Scan for the cell matching the given text and deliver its [x, y] coordinate at center. 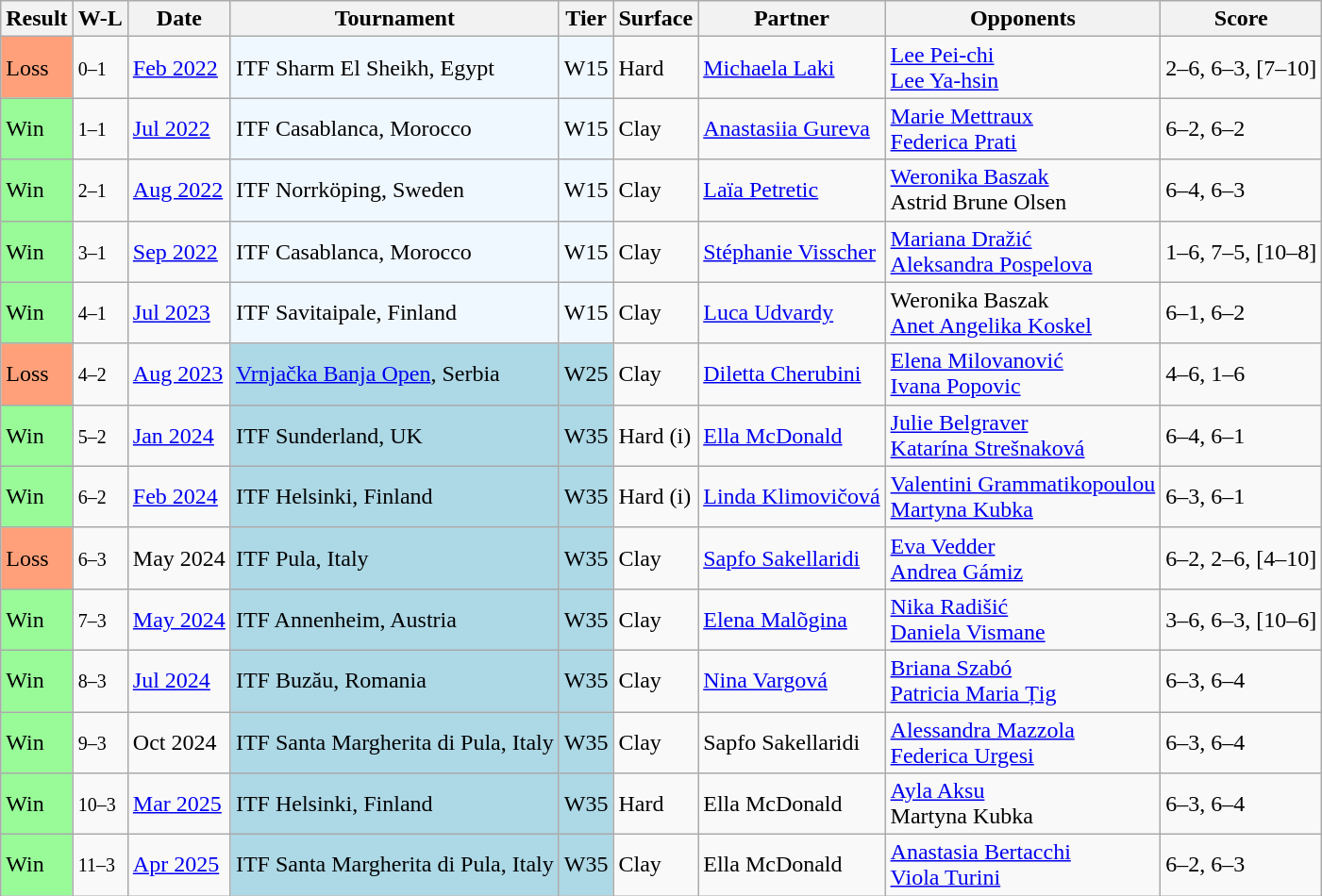
Result [37, 19]
5–2 [100, 436]
Julie Belgraver Katarína Strešnaková [1023, 436]
W25 [586, 373]
3–1 [100, 251]
Lee Pei-chi Lee Ya-hsin [1023, 68]
Apr 2025 [179, 866]
Vrnjačka Banja Open, Serbia [394, 373]
2–1 [100, 191]
6–2, 2–6, [4–10] [1242, 558]
Anastasia Bertacchi Viola Turini [1023, 866]
Eva Vedder Andrea Gámiz [1023, 558]
Opponents [1023, 19]
Ayla Aksu Martyna Kubka [1023, 804]
Tournament [394, 19]
11–3 [100, 866]
Aug 2023 [179, 373]
Score [1242, 19]
Feb 2024 [179, 496]
3–6, 6–3, [10–6] [1242, 619]
ITF Sunderland, UK [394, 436]
Surface [656, 19]
6–3, 6–1 [1242, 496]
Anastasiia Gureva [792, 128]
10–3 [100, 804]
6–2, 6–3 [1242, 866]
4–1 [100, 313]
Feb 2022 [179, 68]
Luca Udvardy [792, 313]
Linda Klimovičová [792, 496]
Sep 2022 [179, 251]
Weronika Baszak Anet Angelika Koskel [1023, 313]
Partner [792, 19]
Elena Milovanović Ivana Popovic [1023, 373]
1–1 [100, 128]
Jul 2023 [179, 313]
Marie Mettraux Federica Prati [1023, 128]
ITF Buzău, Romania [394, 681]
ITF Pula, Italy [394, 558]
4–2 [100, 373]
ITF Savitaipale, Finland [394, 313]
Oct 2024 [179, 741]
7–3 [100, 619]
Alessandra Mazzola Federica Urgesi [1023, 741]
Tier [586, 19]
0–1 [100, 68]
1–6, 7–5, [10–8] [1242, 251]
Jan 2024 [179, 436]
6–4, 6–3 [1242, 191]
Date [179, 19]
ITF Annenheim, Austria [394, 619]
6–3 [100, 558]
Michaela Laki [792, 68]
W-L [100, 19]
Mar 2025 [179, 804]
Jul 2022 [179, 128]
Jul 2024 [179, 681]
Aug 2022 [179, 191]
Stéphanie Visscher [792, 251]
Nina Vargová [792, 681]
6–2 [100, 496]
Valentini Grammatikopoulou Martyna Kubka [1023, 496]
Weronika Baszak Astrid Brune Olsen [1023, 191]
6–1, 6–2 [1242, 313]
9–3 [100, 741]
2–6, 6–3, [7–10] [1242, 68]
Briana Szabó Patricia Maria Țig [1023, 681]
Diletta Cherubini [792, 373]
Mariana Dražić Aleksandra Pospelova [1023, 251]
ITF Norrköping, Sweden [394, 191]
ITF Sharm El Sheikh, Egypt [394, 68]
Nika Radišić Daniela Vismane [1023, 619]
6–2, 6–2 [1242, 128]
4–6, 1–6 [1242, 373]
Elena Malõgina [792, 619]
Laïa Petretic [792, 191]
6–4, 6–1 [1242, 436]
8–3 [100, 681]
